Return the (x, y) coordinate for the center point of the cell that contains the specified text.  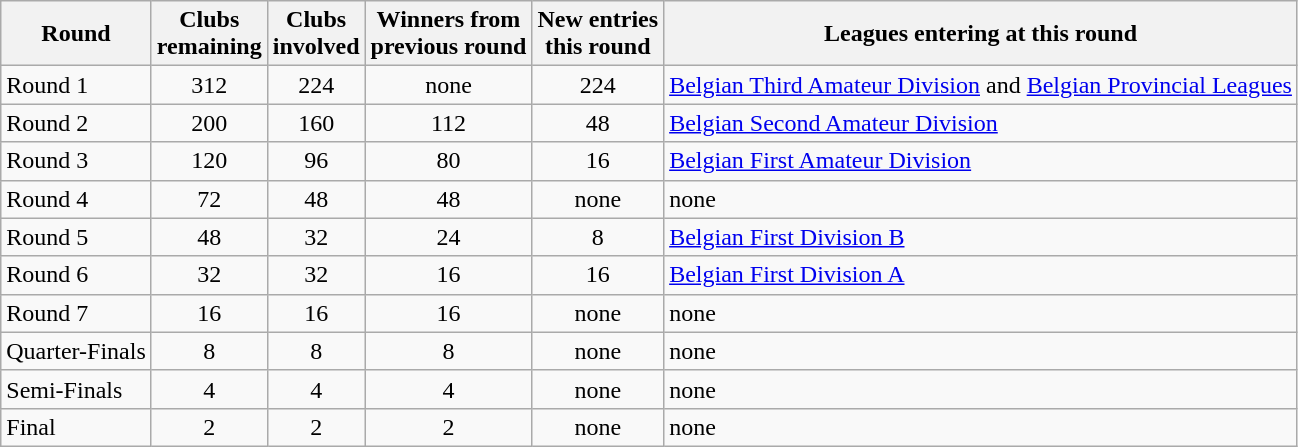
Final (76, 427)
Belgian First Division B (981, 237)
312 (209, 85)
Leagues entering at this round (981, 34)
72 (209, 199)
80 (448, 161)
120 (209, 161)
Round 2 (76, 123)
Round 6 (76, 275)
Round (76, 34)
Round 1 (76, 85)
Belgian First Division A (981, 275)
Round 4 (76, 199)
Belgian First Amateur Division (981, 161)
Semi-Finals (76, 389)
Belgian Third Amateur Division and Belgian Provincial Leagues (981, 85)
24 (448, 237)
96 (316, 161)
Round 3 (76, 161)
Clubsinvolved (316, 34)
Clubsremaining (209, 34)
New entriesthis round (598, 34)
200 (209, 123)
112 (448, 123)
Quarter-Finals (76, 351)
Belgian Second Amateur Division (981, 123)
Winners fromprevious round (448, 34)
Round 5 (76, 237)
Round 7 (76, 313)
160 (316, 123)
